Detect which cell encompasses the target text, then output its [X, Y] center coordinate. 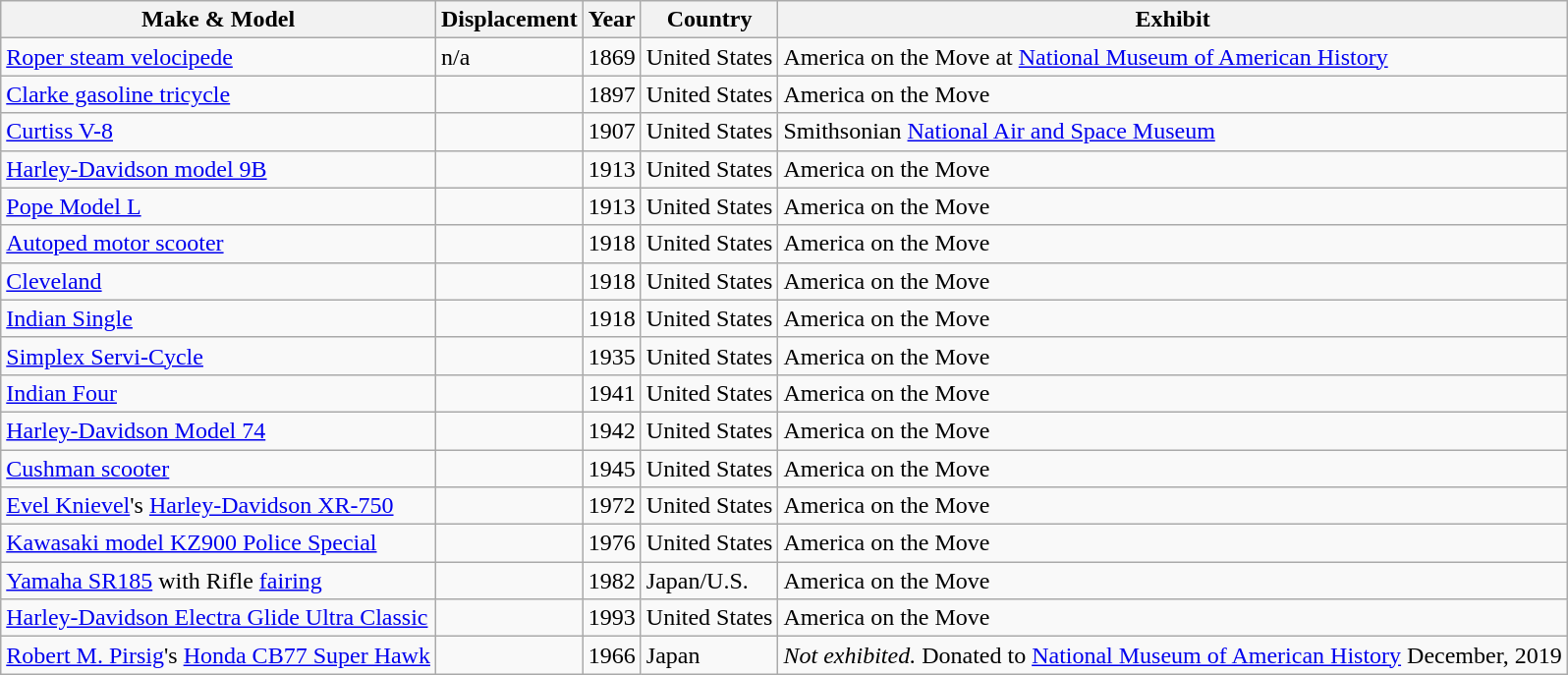
Make & Model [218, 20]
1976 [611, 543]
Yamaha SR185 with Rifle fairing [218, 581]
1993 [611, 618]
1897 [611, 94]
Cushman scooter [218, 469]
Not exhibited. Donated to National Museum of American History December, 2019 [1173, 655]
1945 [611, 469]
1966 [611, 655]
Harley-Davidson model 9B [218, 169]
Cleveland [218, 281]
Year [611, 20]
1907 [611, 132]
Japan/U.S. [709, 581]
1942 [611, 430]
Roper steam velocipede [218, 57]
1982 [611, 581]
Harley-Davidson Model 74 [218, 430]
1869 [611, 57]
Indian Four [218, 393]
1935 [611, 356]
Simplex Servi-Cycle [218, 356]
Curtiss V-8 [218, 132]
Japan [709, 655]
1941 [611, 393]
Country [709, 20]
Autoped motor scooter [218, 244]
America on the Move at National Museum of American History [1173, 57]
Evel Knievel's Harley-Davidson XR-750 [218, 506]
Smithsonian National Air and Space Museum [1173, 132]
Indian Single [218, 318]
Robert M. Pirsig's Honda CB77 Super Hawk [218, 655]
1972 [611, 506]
Pope Model L [218, 206]
Kawasaki model KZ900 Police Special [218, 543]
n/a [509, 57]
Exhibit [1173, 20]
Harley-Davidson Electra Glide Ultra Classic [218, 618]
Clarke gasoline tricycle [218, 94]
Displacement [509, 20]
